For the text-containing cell, return its midpoint in (x, y) coordinate format. 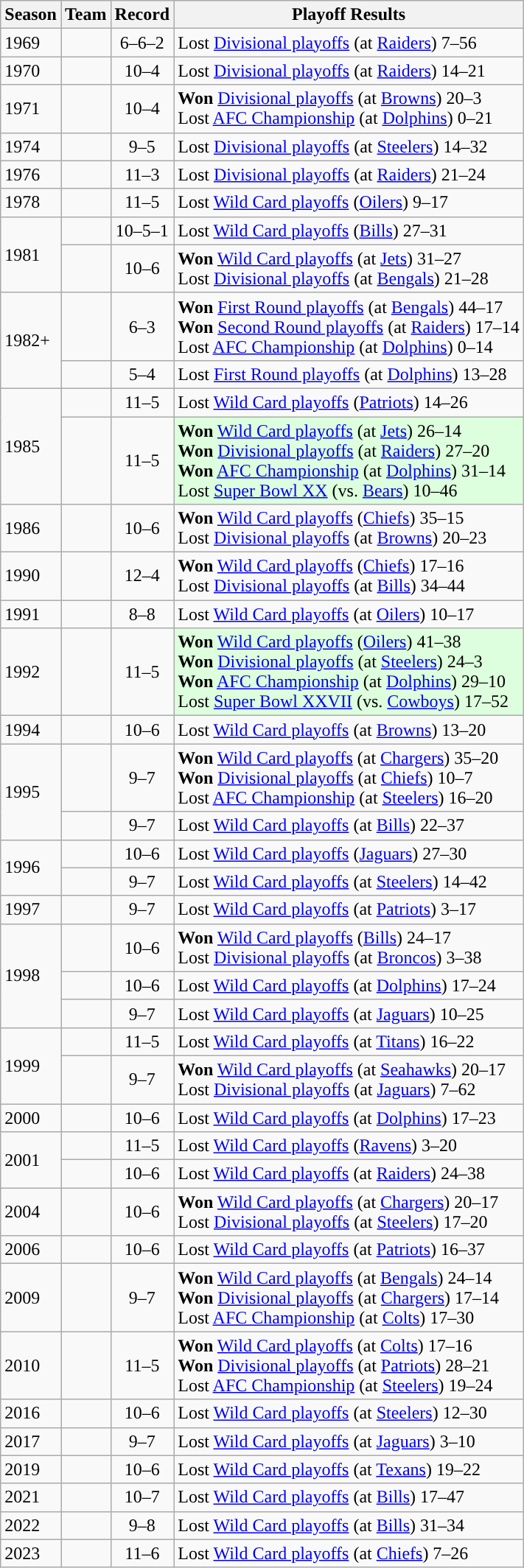
1990 (31, 576)
Won Wild Card playoffs (at Seahawks) 20–17 Lost Divisional playoffs (at Jaguars) 7–62 (349, 1080)
1996 (31, 868)
Lost Wild Card playoffs (at Dolphins) 17–24 (349, 985)
Lost Wild Card playoffs (at Bills) 22–37 (349, 826)
Won Wild Card playoffs (at Chargers) 35–20 Won Divisional playoffs (at Chiefs) 10–7 Lost AFC Championship (at Steelers) 16–20 (349, 778)
Lost Wild Card playoffs (at Chiefs) 7–26 (349, 1553)
Season (31, 15)
1999 (31, 1065)
11–3 (142, 175)
2000 (31, 1117)
Record (142, 15)
11–6 (142, 1553)
Lost Wild Card playoffs (Oilers) 9–17 (349, 203)
Lost Wild Card playoffs (Bills) 27–31 (349, 231)
Lost Wild Card playoffs (Jaguars) 27–30 (349, 854)
Lost Wild Card playoffs (at Jaguars) 10–25 (349, 1013)
Lost Wild Card playoffs (at Jaguars) 3–10 (349, 1441)
2023 (31, 1553)
1991 (31, 614)
2016 (31, 1413)
10–5–1 (142, 231)
Won Wild Card playoffs (Chiefs) 17–16 Lost Divisional playoffs (at Bills) 34–44 (349, 576)
2010 (31, 1365)
Lost Wild Card playoffs (Patriots) 14–26 (349, 402)
2019 (31, 1469)
Lost Divisional playoffs (at Raiders) 14–21 (349, 71)
Won Wild Card playoffs (at Colts) 17–16 Won Divisional playoffs (at Patriots) 28–21 Lost AFC Championship (at Steelers) 19–24 (349, 1365)
Won Wild Card playoffs (Bills) 24–17 Lost Divisional playoffs (at Broncos) 3–38 (349, 947)
Won Wild Card playoffs (Chiefs) 35–15 Lost Divisional playoffs (at Browns) 20–23 (349, 529)
1995 (31, 792)
9–8 (142, 1525)
5–4 (142, 374)
Lost Wild Card playoffs (at Oilers) 10–17 (349, 614)
Playoff Results (349, 15)
2006 (31, 1250)
Lost Wild Card playoffs (at Patriots) 16–37 (349, 1250)
2021 (31, 1497)
1971 (31, 109)
Lost First Round playoffs (at Dolphins) 13–28 (349, 374)
Lost Wild Card playoffs (at Dolphins) 17–23 (349, 1117)
9–5 (142, 147)
2004 (31, 1212)
Lost Wild Card playoffs (at Browns) 13–20 (349, 730)
Won Wild Card playoffs (at Chargers) 20–17 Lost Divisional playoffs (at Steelers) 17–20 (349, 1212)
6–6–2 (142, 43)
1970 (31, 71)
2017 (31, 1441)
1969 (31, 43)
8–8 (142, 614)
1985 (31, 446)
1974 (31, 147)
Lost Wild Card playoffs (at Steelers) 12–30 (349, 1413)
Lost Wild Card playoffs (at Raiders) 24–38 (349, 1174)
1992 (31, 672)
1978 (31, 203)
2022 (31, 1525)
Lost Divisional playoffs (at Raiders) 21–24 (349, 175)
2009 (31, 1298)
Lost Wild Card playoffs (at Bills) 31–34 (349, 1525)
Won Wild Card playoffs (at Jets) 31–27 Lost Divisional playoffs (at Bengals) 21–28 (349, 268)
1982+ (31, 340)
Lost Divisional playoffs (at Steelers) 14–32 (349, 147)
12–4 (142, 576)
Lost Wild Card playoffs (at Texans) 19–22 (349, 1469)
Lost Wild Card playoffs (Ravens) 3–20 (349, 1146)
Lost Wild Card playoffs (at Steelers) 14–42 (349, 882)
1994 (31, 730)
Won First Round playoffs (at Bengals) 44–17 Won Second Round playoffs (at Raiders) 17–14 Lost AFC Championship (at Dolphins) 0–14 (349, 326)
10–7 (142, 1497)
6–3 (142, 326)
Team (85, 15)
Lost Wild Card playoffs (at Bills) 17–47 (349, 1497)
2001 (31, 1160)
Lost Wild Card playoffs (at Titans) 16–22 (349, 1041)
Lost Divisional playoffs (at Raiders) 7–56 (349, 43)
1976 (31, 175)
Won Wild Card playoffs (at Bengals) 24–14 Won Divisional playoffs (at Chargers) 17–14 Lost AFC Championship (at Colts) 17–30 (349, 1298)
1986 (31, 529)
1981 (31, 255)
Lost Wild Card playoffs (at Patriots) 3–17 (349, 910)
1998 (31, 975)
Won Divisional playoffs (at Browns) 20–3 Lost AFC Championship (at Dolphins) 0–21 (349, 109)
1997 (31, 910)
